Detect which cell encompasses the target text, then output its [X, Y] center coordinate. 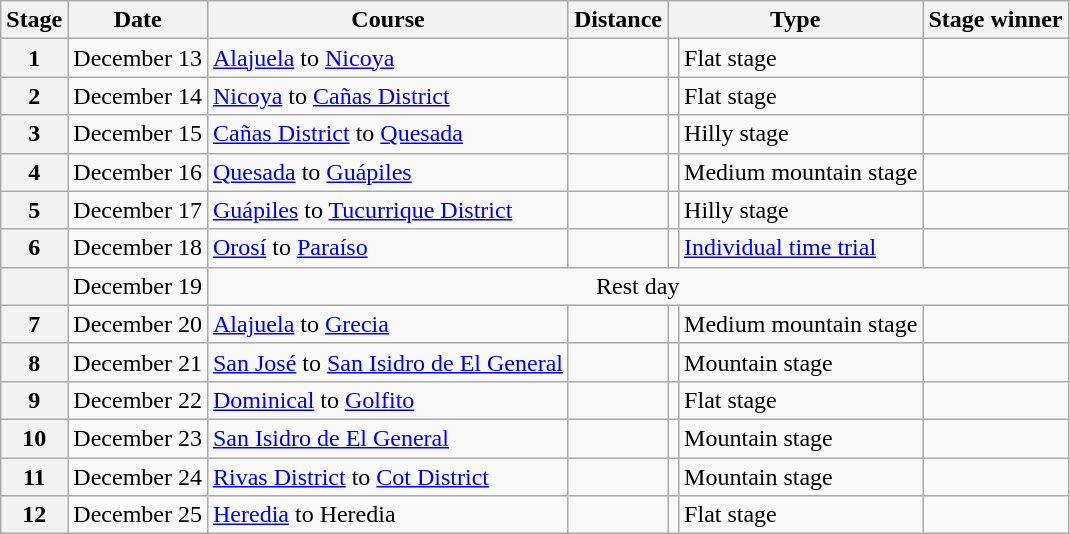
8 [34, 362]
10 [34, 438]
December 19 [138, 286]
Quesada to Guápiles [388, 172]
December 15 [138, 134]
12 [34, 515]
San Isidro de El General [388, 438]
San José to San Isidro de El General [388, 362]
1 [34, 58]
Stage [34, 20]
Type [796, 20]
December 24 [138, 477]
Rivas District to Cot District [388, 477]
Orosí to Paraíso [388, 248]
Distance [618, 20]
December 18 [138, 248]
December 22 [138, 400]
6 [34, 248]
Alajuela to Grecia [388, 324]
Guápiles to Tucurrique District [388, 210]
7 [34, 324]
December 21 [138, 362]
December 20 [138, 324]
December 25 [138, 515]
December 23 [138, 438]
9 [34, 400]
December 13 [138, 58]
2 [34, 96]
4 [34, 172]
Dominical to Golfito [388, 400]
3 [34, 134]
5 [34, 210]
December 14 [138, 96]
Individual time trial [801, 248]
Stage winner [996, 20]
Date [138, 20]
December 17 [138, 210]
Alajuela to Nicoya [388, 58]
Nicoya to Cañas District [388, 96]
11 [34, 477]
Cañas District to Quesada [388, 134]
Heredia to Heredia [388, 515]
Course [388, 20]
December 16 [138, 172]
Rest day [638, 286]
